Provide the (x, y) coordinate of the cell's center where the given text is located.  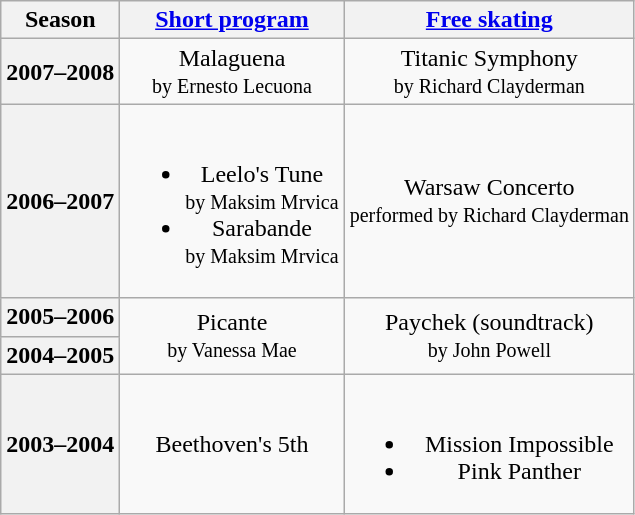
Mission ImpossiblePink Panther (489, 444)
2007–2008 (60, 72)
Titanic Symphony by Richard Clayderman (489, 72)
Season (60, 20)
Warsaw Concerto performed by Richard Clayderman (489, 201)
Short program (232, 20)
2003–2004 (60, 444)
Free skating (489, 20)
Malaguena by Ernesto Lecuona (232, 72)
Picante by Vanessa Mae (232, 336)
2005–2006 (60, 317)
Paychek (soundtrack) by John Powell (489, 336)
Leelo's Tune by Maksim Mrvica Sarabande by Maksim Mrvica (232, 201)
2004–2005 (60, 355)
2006–2007 (60, 201)
Beethoven's 5th (232, 444)
